Find where the given text appears and provide that cell's center as [X, Y] coordinate. 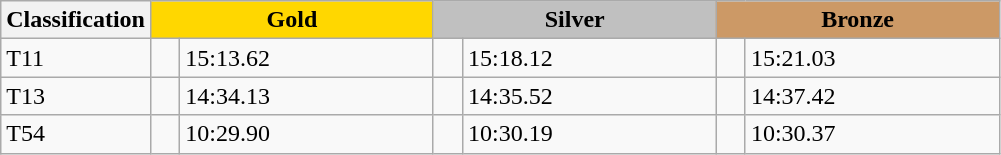
10:30.37 [872, 134]
T13 [76, 96]
15:13.62 [307, 58]
14:35.52 [590, 96]
Gold [292, 20]
10:29.90 [307, 134]
Silver [574, 20]
10:30.19 [590, 134]
Classification [76, 20]
14:37.42 [872, 96]
15:18.12 [590, 58]
Bronze [858, 20]
15:21.03 [872, 58]
T54 [76, 134]
14:34.13 [307, 96]
T11 [76, 58]
